Capture the cell that displays the provided text and extract its (x, y) central coordinate. 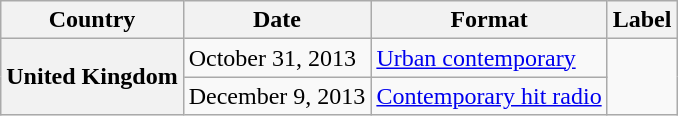
United Kingdom (92, 77)
October 31, 2013 (277, 58)
Urban contemporary (489, 58)
Label (642, 20)
Contemporary hit radio (489, 96)
Country (92, 20)
December 9, 2013 (277, 96)
Format (489, 20)
Date (277, 20)
